Provide the [x, y] coordinate of the cell's center where the given text is located.  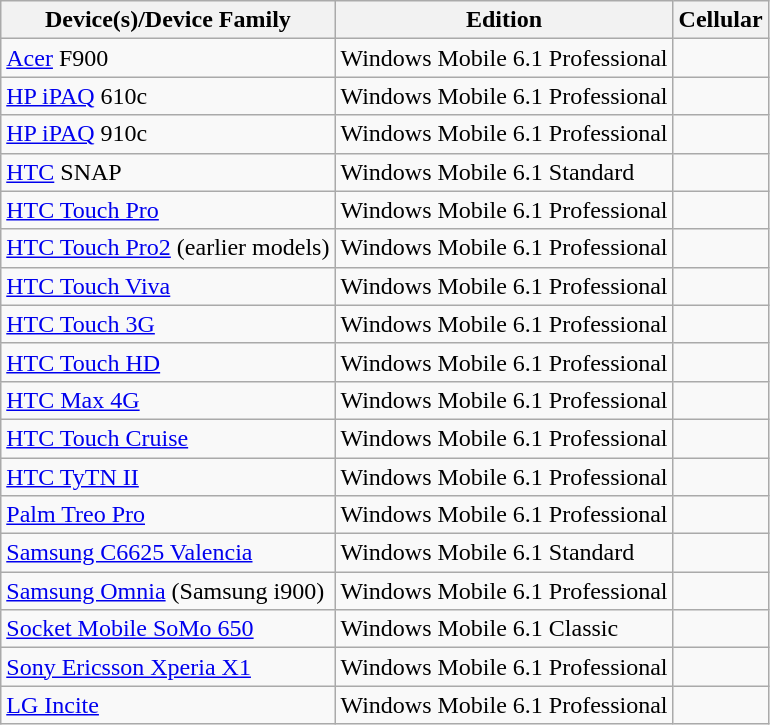
Windows Mobile 6.1 Classic [504, 629]
HTC Touch Cruise [168, 438]
HTC TyTN II [168, 477]
Samsung Omnia (Samsung i900) [168, 591]
HTC Touch Pro [168, 210]
HP iPAQ 910c [168, 134]
HTC Max 4G [168, 400]
Socket Mobile SoMo 650 [168, 629]
HTC Touch HD [168, 362]
Edition [504, 20]
Acer F900 [168, 58]
Device(s)/Device Family [168, 20]
LG Incite [168, 705]
Cellular [720, 20]
HTC Touch 3G [168, 324]
HTC Touch Pro2 (earlier models) [168, 248]
Sony Ericsson Xperia X1 [168, 667]
Samsung C6625 Valencia [168, 553]
HTC SNAP [168, 172]
Palm Treo Pro [168, 515]
HTC Touch Viva [168, 286]
HP iPAQ 610c [168, 96]
